Output the [x, y] coordinate of the center of the cell containing the given text.  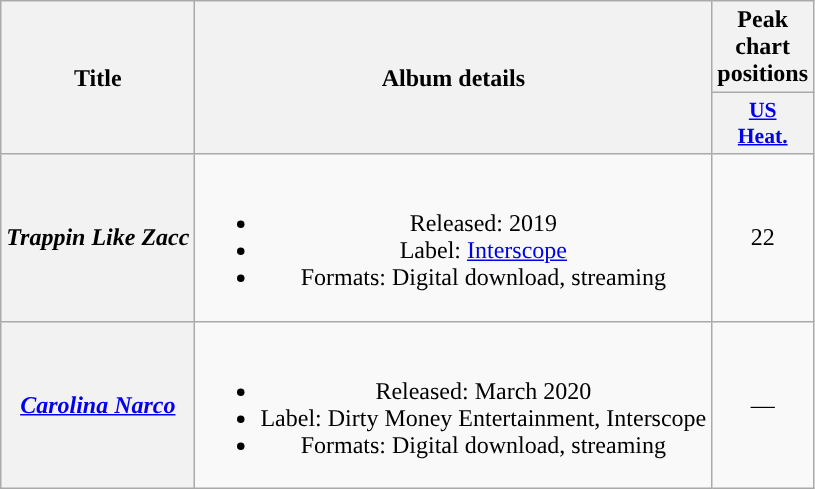
Title [98, 78]
Album details [454, 78]
Carolina Narco [98, 404]
— [763, 404]
Released: March 2020Label: Dirty Money Entertainment, InterscopeFormats: Digital download, streaming [454, 404]
Peak chart positions [763, 47]
Trappin Like Zacc [98, 238]
Released: 2019Label: InterscopeFormats: Digital download, streaming [454, 238]
22 [763, 238]
USHeat. [763, 124]
